Pinpoint the cell where the given text exists, returning its [X, Y] midpoint coordinate. 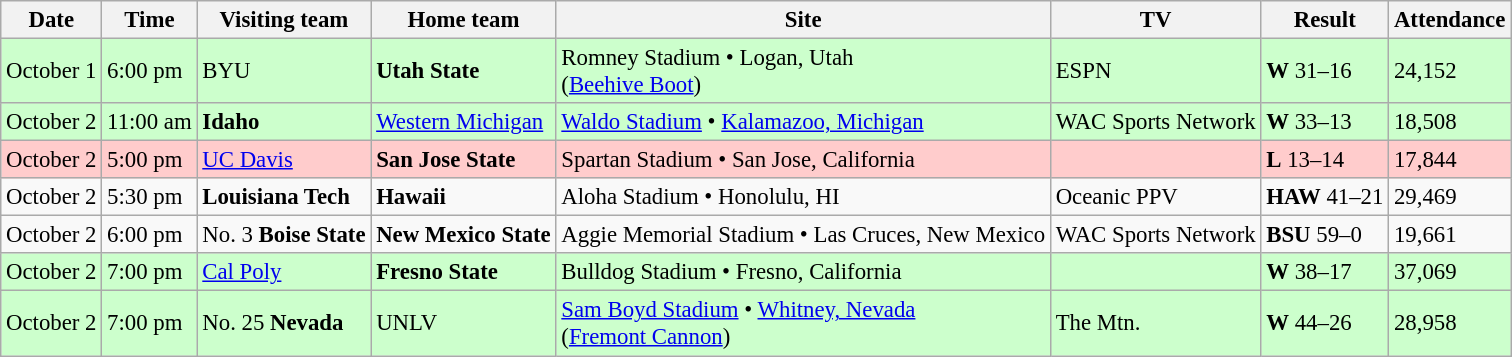
Romney Stadium • Logan, Utah(Beehive Boot) [803, 72]
11:00 am [150, 122]
Time [150, 20]
Aggie Memorial Stadium • Las Cruces, New Mexico [803, 235]
W 44–26 [1325, 324]
BYU [284, 72]
Waldo Stadium • Kalamazoo, Michigan [803, 122]
TV [1156, 20]
Idaho [284, 122]
L 13–14 [1325, 160]
San Jose State [464, 160]
Utah State [464, 72]
Aloha Stadium • Honolulu, HI [803, 197]
UC Davis [284, 160]
37,069 [1450, 273]
Bulldog Stadium • Fresno, California [803, 273]
19,661 [1450, 235]
Date [52, 20]
Louisiana Tech [284, 197]
5:00 pm [150, 160]
24,152 [1450, 72]
New Mexico State [464, 235]
Hawaii [464, 197]
October 1 [52, 72]
W 38–17 [1325, 273]
The Mtn. [1156, 324]
5:30 pm [150, 197]
Site [803, 20]
Sam Boyd Stadium • Whitney, Nevada(Fremont Cannon) [803, 324]
Fresno State [464, 273]
17,844 [1450, 160]
HAW 41–21 [1325, 197]
28,958 [1450, 324]
UNLV [464, 324]
Western Michigan [464, 122]
Oceanic PPV [1156, 197]
Spartan Stadium • San Jose, California [803, 160]
BSU 59–0 [1325, 235]
Cal Poly [284, 273]
18,508 [1450, 122]
Result [1325, 20]
No. 3 Boise State [284, 235]
Attendance [1450, 20]
ESPN [1156, 72]
W 33–13 [1325, 122]
W 31–16 [1325, 72]
Home team [464, 20]
Visiting team [284, 20]
No. 25 Nevada [284, 324]
29,469 [1450, 197]
